Search for the cell housing the specified text and yield its [X, Y] center coordinate. 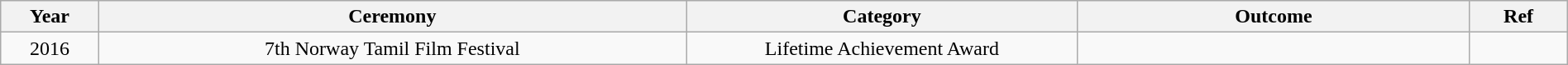
2016 [50, 48]
Year [50, 17]
7th Norway Tamil Film Festival [392, 48]
Ceremony [392, 17]
Outcome [1274, 17]
Ref [1518, 17]
Lifetime Achievement Award [882, 48]
Category [882, 17]
